Determine the [X, Y] coordinate at the center of the cell enclosing the given text.  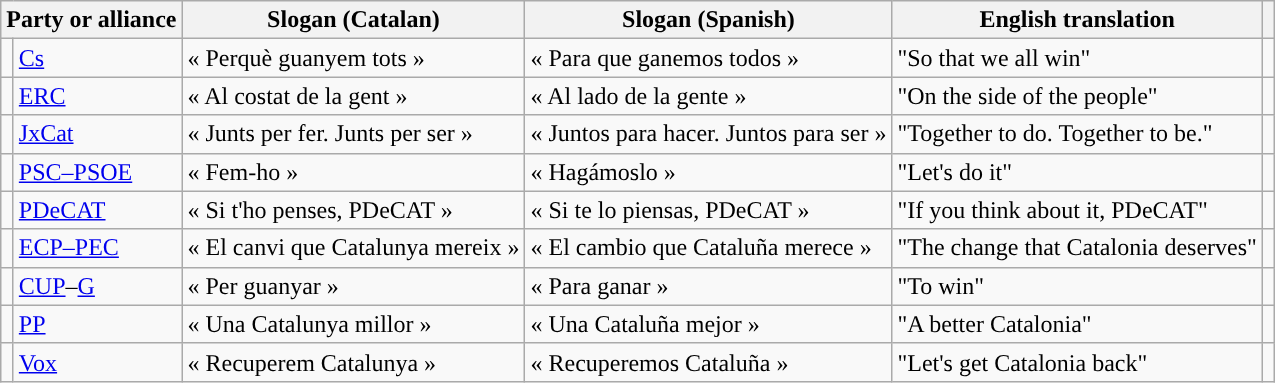
"So that we all win" [1078, 58]
« Hagámoslo » [708, 172]
« Una Catalunya millor » [354, 324]
"The change that Catalonia deserves" [1078, 248]
"A better Catalonia" [1078, 324]
"Together to do. Together to be." [1078, 134]
« Junts per fer. Junts per ser » [354, 134]
"Let's do it" [1078, 172]
Vox [98, 362]
« Juntos para hacer. Juntos para ser » [708, 134]
« Al lado de la gente » [708, 96]
ERC [98, 96]
« Recuperem Catalunya » [354, 362]
« Fem-ho » [354, 172]
PDeCAT [98, 210]
Party or alliance [92, 20]
"On the side of the people" [1078, 96]
ECP–PEC [98, 248]
« Recuperemos Cataluña » [708, 362]
"To win" [1078, 286]
English translation [1078, 20]
"If you think about it, PDeCAT" [1078, 210]
"Let's get Catalonia back" [1078, 362]
« Si te lo piensas, PDeCAT » [708, 210]
PP [98, 324]
« Para que ganemos todos » [708, 58]
Slogan (Spanish) [708, 20]
JxCat [98, 134]
« Al costat de la gent » [354, 96]
CUP–G [98, 286]
Cs [98, 58]
Slogan (Catalan) [354, 20]
« Per guanyar » [354, 286]
PSC–PSOE [98, 172]
« Una Cataluña mejor » [708, 324]
« Si t'ho penses, PDeCAT » [354, 210]
« El cambio que Cataluña merece » [708, 248]
« Perquè guanyem tots » [354, 58]
« Para ganar » [708, 286]
« El canvi que Catalunya mereix » [354, 248]
